Locate the cell with the specified text and output its [X, Y] center coordinate. 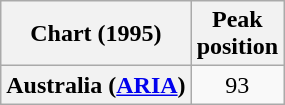
93 [237, 85]
Australia (ARIA) [96, 85]
Chart (1995) [96, 34]
Peakposition [237, 34]
